Extract the [x, y] coordinate from the center of the cell holding the provided text.  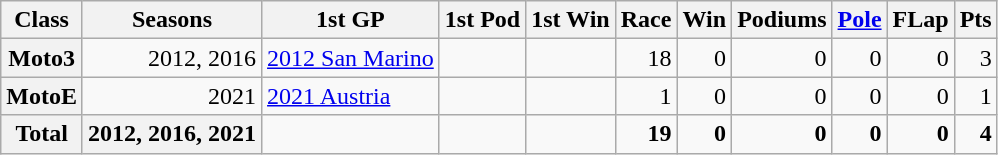
4 [976, 134]
1st Pod [482, 20]
Total [42, 134]
2021 [172, 96]
2012 San Marino [351, 58]
Moto3 [42, 58]
Pts [976, 20]
1st Win [571, 20]
19 [646, 134]
MotoE [42, 96]
Podiums [782, 20]
2012, 2016, 2021 [172, 134]
Pole [860, 20]
Win [704, 20]
3 [976, 58]
2012, 2016 [172, 58]
Class [42, 20]
Seasons [172, 20]
Race [646, 20]
1st GP [351, 20]
FLap [920, 20]
2021 Austria [351, 96]
18 [646, 58]
